Search for the cell housing the specified text and yield its [X, Y] center coordinate. 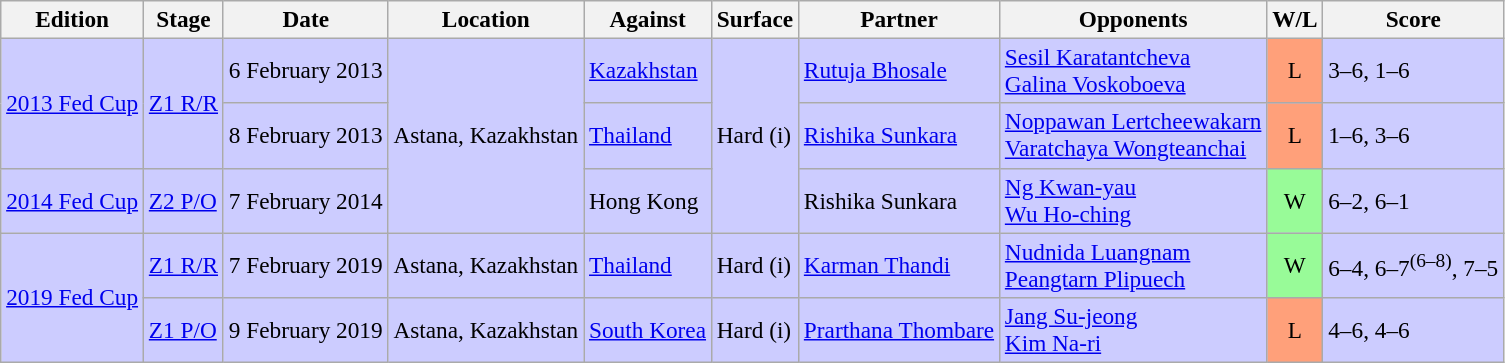
Prarthana Thombare [898, 330]
South Korea [648, 330]
Location [486, 19]
8 February 2013 [306, 136]
4–6, 4–6 [1414, 330]
6 February 2013 [306, 70]
Partner [898, 19]
1–6, 3–6 [1414, 136]
Noppawan Lertcheewakarn Varatchaya Wongteanchai [1132, 136]
7 February 2014 [306, 200]
2019 Fed Cup [72, 297]
2014 Fed Cup [72, 200]
Ng Kwan-yau Wu Ho-ching [1132, 200]
Hong Kong [648, 200]
Karman Thandi [898, 264]
Z1 P/O [183, 330]
Z2 P/O [183, 200]
3–6, 1–6 [1414, 70]
2013 Fed Cup [72, 103]
Surface [754, 19]
Against [648, 19]
7 February 2019 [306, 264]
Opponents [1132, 19]
6–4, 6–7(6–8), 7–5 [1414, 264]
Rutuja Bhosale [898, 70]
Stage [183, 19]
Date [306, 19]
6–2, 6–1 [1414, 200]
Kazakhstan [648, 70]
Score [1414, 19]
Sesil Karatantcheva Galina Voskoboeva [1132, 70]
9 February 2019 [306, 330]
W/L [1295, 19]
Edition [72, 19]
Nudnida Luangnam Peangtarn Plipuech [1132, 264]
Jang Su-jeong Kim Na-ri [1132, 330]
